Extract the (X, Y) coordinate from the center of the cell holding the provided text.  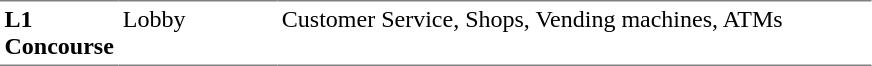
Customer Service, Shops, Vending machines, ATMs (574, 33)
Lobby (198, 33)
L1Concourse (59, 33)
